Scan for the cell matching the given text and deliver its (X, Y) coordinate at center. 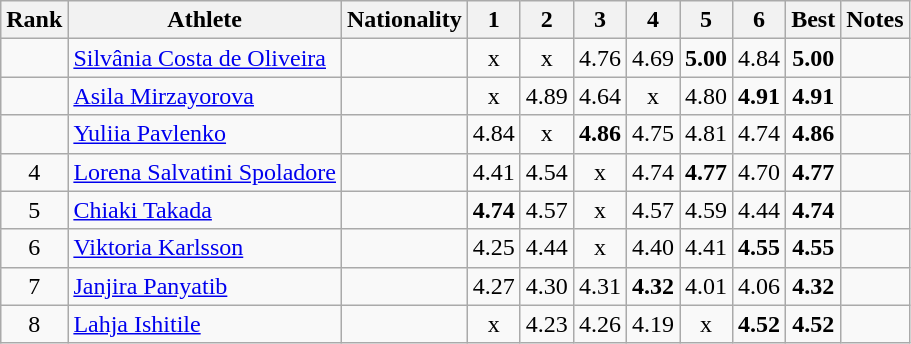
1 (494, 20)
Rank (34, 20)
4.75 (652, 134)
7 (34, 286)
Chiaki Takada (205, 210)
4.64 (600, 96)
Yuliia Pavlenko (205, 134)
4.89 (546, 96)
Asila Mirzayorova (205, 96)
8 (34, 324)
Best (814, 20)
Lorena Salvatini Spoladore (205, 172)
Janjira Panyatib (205, 286)
4.19 (652, 324)
Notes (875, 20)
4.27 (494, 286)
4.70 (760, 172)
Athlete (205, 20)
4.31 (600, 286)
Lahja Ishitile (205, 324)
3 (600, 20)
4.23 (546, 324)
4.06 (760, 286)
4.76 (600, 58)
4.54 (546, 172)
4.25 (494, 248)
Viktoria Karlsson (205, 248)
4.01 (706, 286)
4.80 (706, 96)
4.59 (706, 210)
Nationality (405, 20)
Silvânia Costa de Oliveira (205, 58)
4.30 (546, 286)
4.69 (652, 58)
4.81 (706, 134)
4.26 (600, 324)
2 (546, 20)
4.40 (652, 248)
